Scan for the cell matching the given text and deliver its (x, y) coordinate at center. 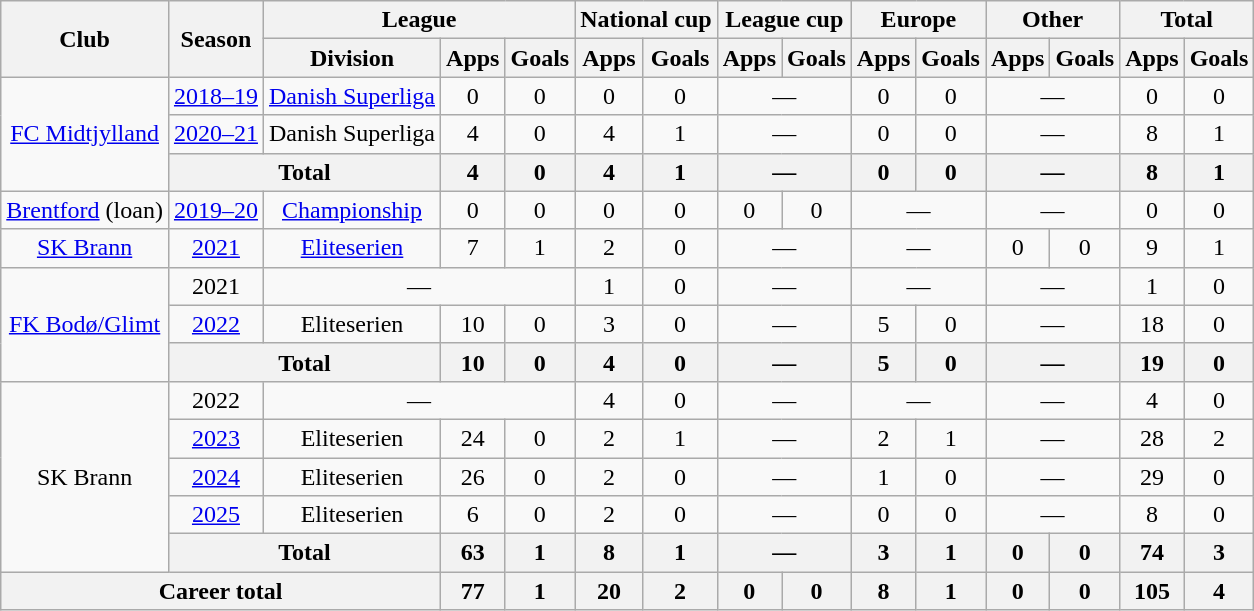
77 (473, 591)
9 (1152, 248)
Division (352, 58)
FC Midtjylland (85, 134)
2023 (216, 438)
29 (1152, 477)
Other (1053, 20)
Europe (918, 20)
74 (1152, 553)
63 (473, 553)
26 (473, 477)
19 (1152, 362)
28 (1152, 438)
6 (473, 515)
2025 (216, 515)
105 (1152, 591)
FK Bodø/Glimt (85, 324)
Championship (352, 210)
Season (216, 39)
League cup (784, 20)
2018–19 (216, 96)
2024 (216, 477)
League (418, 20)
Brentford (loan) (85, 210)
2020–21 (216, 134)
National cup (646, 20)
20 (609, 591)
7 (473, 248)
Club (85, 39)
Career total (221, 591)
2019–20 (216, 210)
18 (1152, 324)
24 (473, 438)
